Provide the (X, Y) coordinate of the cell's center where the given text is located.  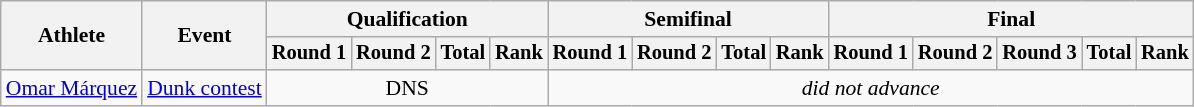
Omar Márquez (72, 88)
DNS (408, 88)
Athlete (72, 36)
Semifinal (688, 19)
Round 3 (1039, 54)
Event (204, 36)
Dunk contest (204, 88)
Qualification (408, 19)
Final (1012, 19)
did not advance (871, 88)
